For the text-containing cell, return its midpoint in (X, Y) coordinate format. 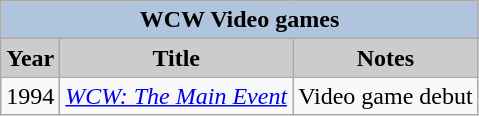
WCW: The Main Event (176, 96)
Title (176, 58)
WCW Video games (240, 20)
Year (30, 58)
Video game debut (386, 96)
Notes (386, 58)
1994 (30, 96)
